Find where the given text appears and provide that cell's center as (X, Y) coordinate. 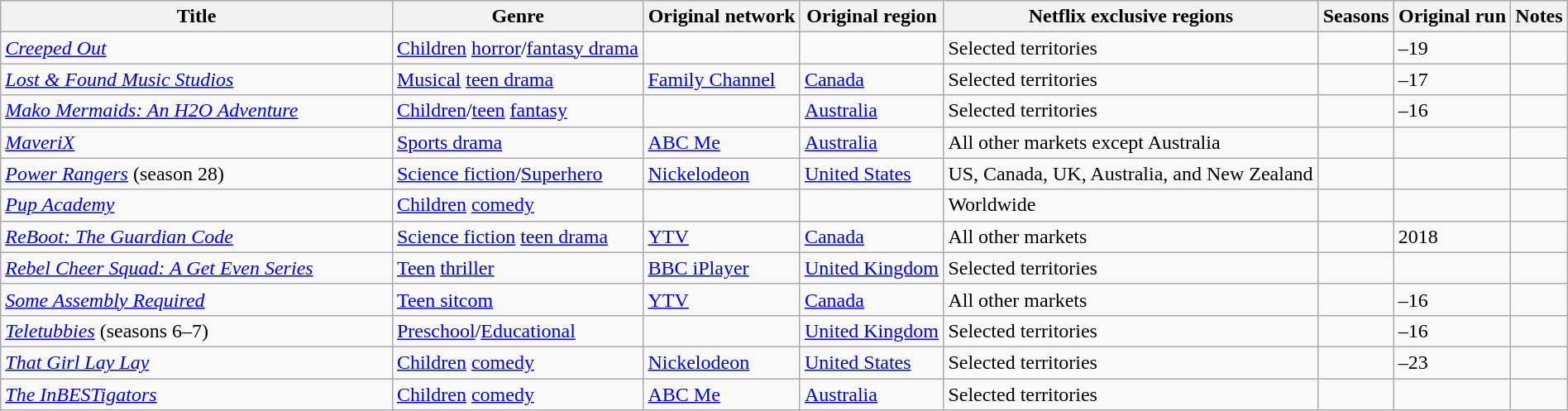
Power Rangers (season 28) (197, 174)
Lost & Found Music Studios (197, 79)
Teen thriller (518, 268)
Worldwide (1131, 205)
Science fiction/Superhero (518, 174)
That Girl Lay Lay (197, 362)
Some Assembly Required (197, 299)
Pup Academy (197, 205)
–17 (1452, 79)
Children/teen fantasy (518, 111)
–23 (1452, 362)
Notes (1540, 17)
Mako Mermaids: An H2O Adventure (197, 111)
Children horror/fantasy drama (518, 48)
Rebel Cheer Squad: A Get Even Series (197, 268)
The InBESTigators (197, 394)
Sports drama (518, 142)
Seasons (1356, 17)
All other markets except Australia (1131, 142)
Teletubbies (seasons 6–7) (197, 331)
Genre (518, 17)
Musical teen drama (518, 79)
Family Channel (721, 79)
Title (197, 17)
US, Canada, UK, Australia, and New Zealand (1131, 174)
Preschool/Educational (518, 331)
ReBoot: The Guardian Code (197, 237)
Teen sitcom (518, 299)
Netflix exclusive regions (1131, 17)
Original network (721, 17)
BBC iPlayer (721, 268)
Original region (872, 17)
MaveriX (197, 142)
Original run (1452, 17)
–19 (1452, 48)
2018 (1452, 237)
Creeped Out (197, 48)
Science fiction teen drama (518, 237)
